Output the [x, y] coordinate of the center of the cell containing the given text.  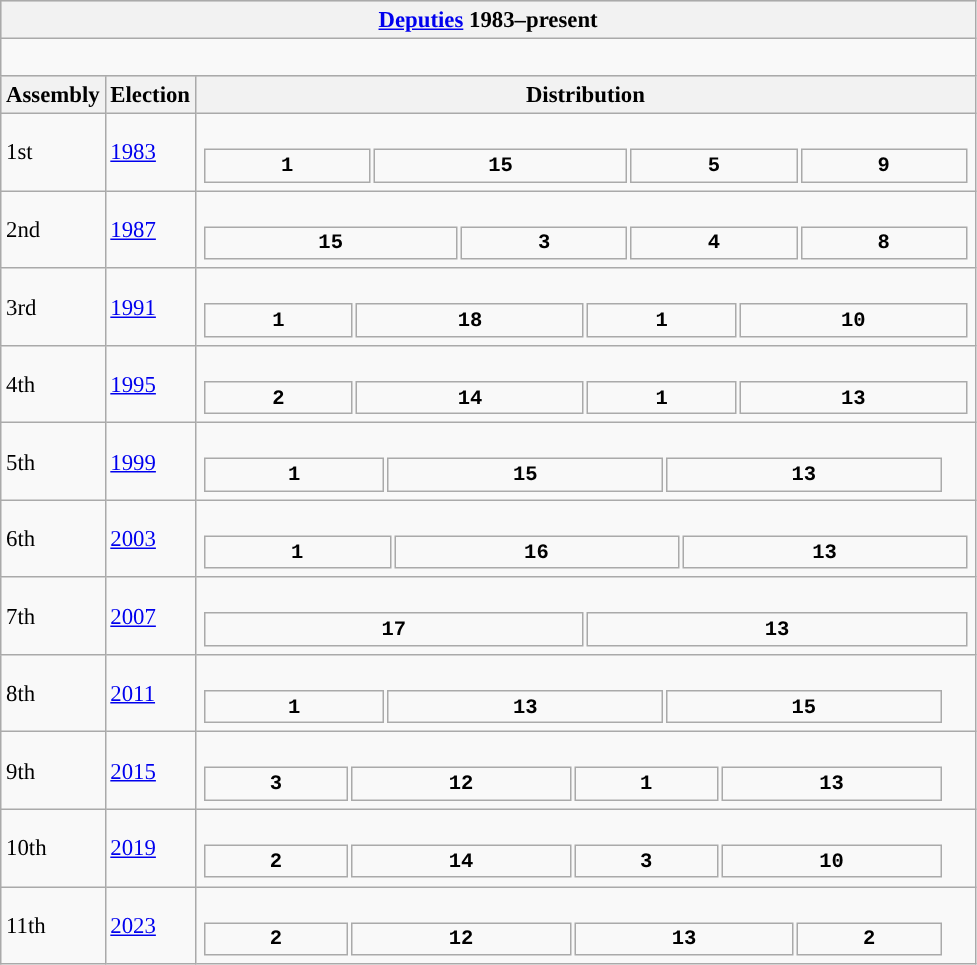
1 16 13 [585, 538]
15 3 4 8 [585, 230]
2007 [150, 616]
2015 [150, 770]
2003 [150, 538]
1991 [150, 306]
18 [470, 321]
1 18 1 10 [585, 306]
2nd [53, 230]
11th [53, 926]
1995 [150, 384]
8th [53, 694]
1 13 15 [585, 694]
3 12 1 13 [585, 770]
4 [714, 243]
2011 [150, 694]
Election [150, 95]
Assembly [53, 95]
1 15 13 [585, 462]
9 [884, 166]
2019 [150, 848]
5th [53, 462]
2023 [150, 926]
1983 [150, 152]
2 14 1 13 [585, 384]
8 [884, 243]
1st [53, 152]
4th [53, 384]
7th [53, 616]
17 13 [585, 616]
3rd [53, 306]
1 15 5 9 [585, 152]
6th [53, 538]
17 [394, 630]
2 12 13 2 [585, 926]
2 14 3 10 [585, 848]
1999 [150, 462]
5 [714, 166]
1987 [150, 230]
Deputies 1983–present [488, 20]
9th [53, 770]
Distribution [585, 95]
16 [536, 553]
10th [53, 848]
